Find where the given text appears and provide that cell's center as (x, y) coordinate. 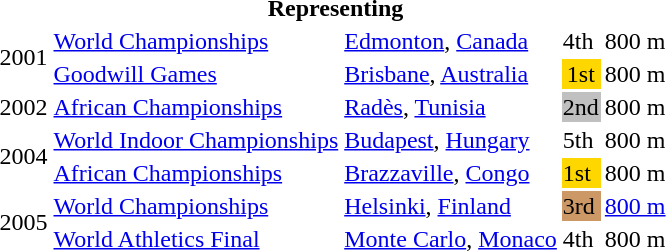
3rd (580, 206)
Brazzaville, Congo (451, 173)
4th (580, 41)
Goodwill Games (196, 74)
Helsinki, Finland (451, 206)
Budapest, Hungary (451, 140)
World Indoor Championships (196, 140)
Brisbane, Australia (451, 74)
5th (580, 140)
Radès, Tunisia (451, 107)
2nd (580, 107)
Edmonton, Canada (451, 41)
